Scan for the cell matching the given text and deliver its (X, Y) coordinate at center. 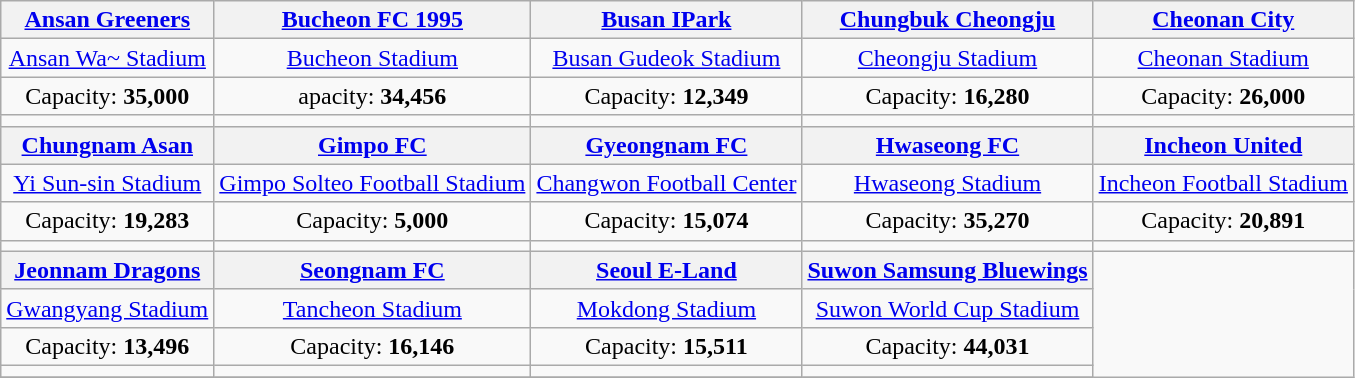
Busan Gudeok Stadium (666, 58)
Suwon Samsung Bluewings (948, 270)
Bucheon Stadium (372, 58)
Capacity: 15,511 (666, 346)
Capacity: 35,000 (108, 96)
Bucheon FC 1995 (372, 20)
Suwon World Cup Stadium (948, 308)
Capacity: 16,280 (948, 96)
Capacity: 44,031 (948, 346)
Capacity: 20,891 (1223, 221)
Chungbuk Cheongju (948, 20)
Tancheon Stadium (372, 308)
Mokdong Stadium (666, 308)
Capacity: 35,270 (948, 221)
Yi Sun-sin Stadium (108, 183)
Capacity: 16,146 (372, 346)
Capacity: 15,074 (666, 221)
Gimpo Solteo Football Stadium (372, 183)
Cheonan City (1223, 20)
apacity: 34,456 (372, 96)
Busan IPark (666, 20)
Cheongju Stadium (948, 58)
Incheon United (1223, 145)
Capacity: 5,000 (372, 221)
Changwon Football Center (666, 183)
Capacity: 19,283 (108, 221)
Jeonnam Dragons (108, 270)
Incheon Football Stadium (1223, 183)
Hwaseong FC (948, 145)
Capacity: 26,000 (1223, 96)
Ansan Greeners (108, 20)
Hwaseong Stadium (948, 183)
Gyeongnam FC (666, 145)
Seongnam FC (372, 270)
Seoul E-Land (666, 270)
Capacity: 13,496 (108, 346)
Chungnam Asan (108, 145)
Cheonan Stadium (1223, 58)
Capacity: 12,349 (666, 96)
Gimpo FC (372, 145)
Ansan Wa~ Stadium (108, 58)
Gwangyang Stadium (108, 308)
